Output the (X, Y) coordinate of the center of the cell containing the given text.  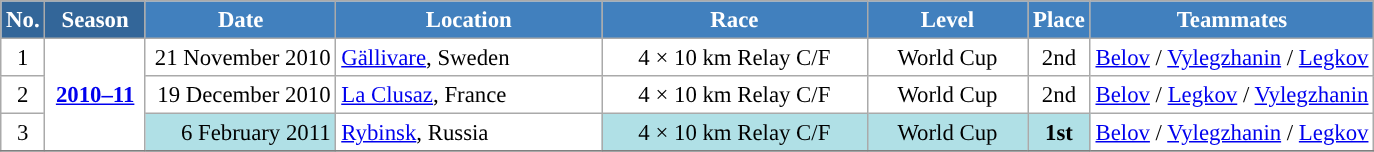
6 February 2011 (240, 133)
3 (23, 133)
21 November 2010 (240, 58)
Place (1059, 20)
No. (23, 20)
2 (23, 95)
19 December 2010 (240, 95)
Season (95, 20)
Date (240, 20)
1st (1059, 133)
Level (948, 20)
2010–11 (95, 96)
Teammates (1232, 20)
Gällivare, Sweden (469, 58)
Rybinsk, Russia (469, 133)
Race (735, 20)
La Clusaz, France (469, 95)
Location (469, 20)
1 (23, 58)
Belov / Legkov / Vylegzhanin (1232, 95)
